For the text-containing cell, return its midpoint in (X, Y) coordinate format. 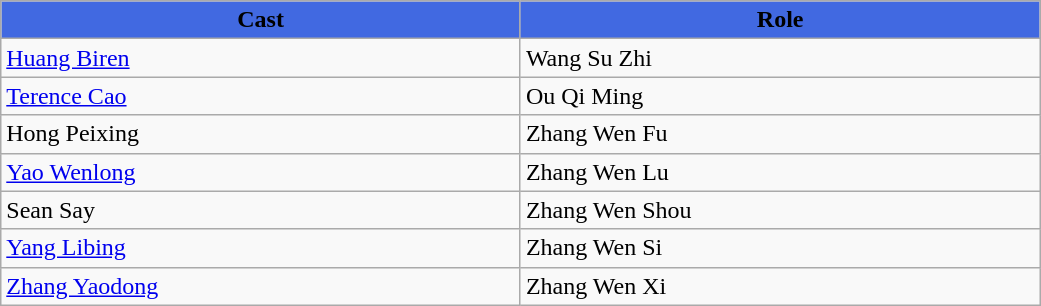
Zhang Yaodong (261, 286)
Zhang Wen Lu (780, 172)
Yao Wenlong (261, 172)
Huang Biren (261, 58)
Sean Say (261, 210)
Yang Libing (261, 248)
Terence Cao (261, 96)
Zhang Wen Fu (780, 134)
Hong Peixing (261, 134)
Zhang Wen Xi (780, 286)
Wang Su Zhi (780, 58)
Role (780, 20)
Zhang Wen Si (780, 248)
Ou Qi Ming (780, 96)
Cast (261, 20)
Zhang Wen Shou (780, 210)
